Search for the cell housing the specified text and yield its [X, Y] center coordinate. 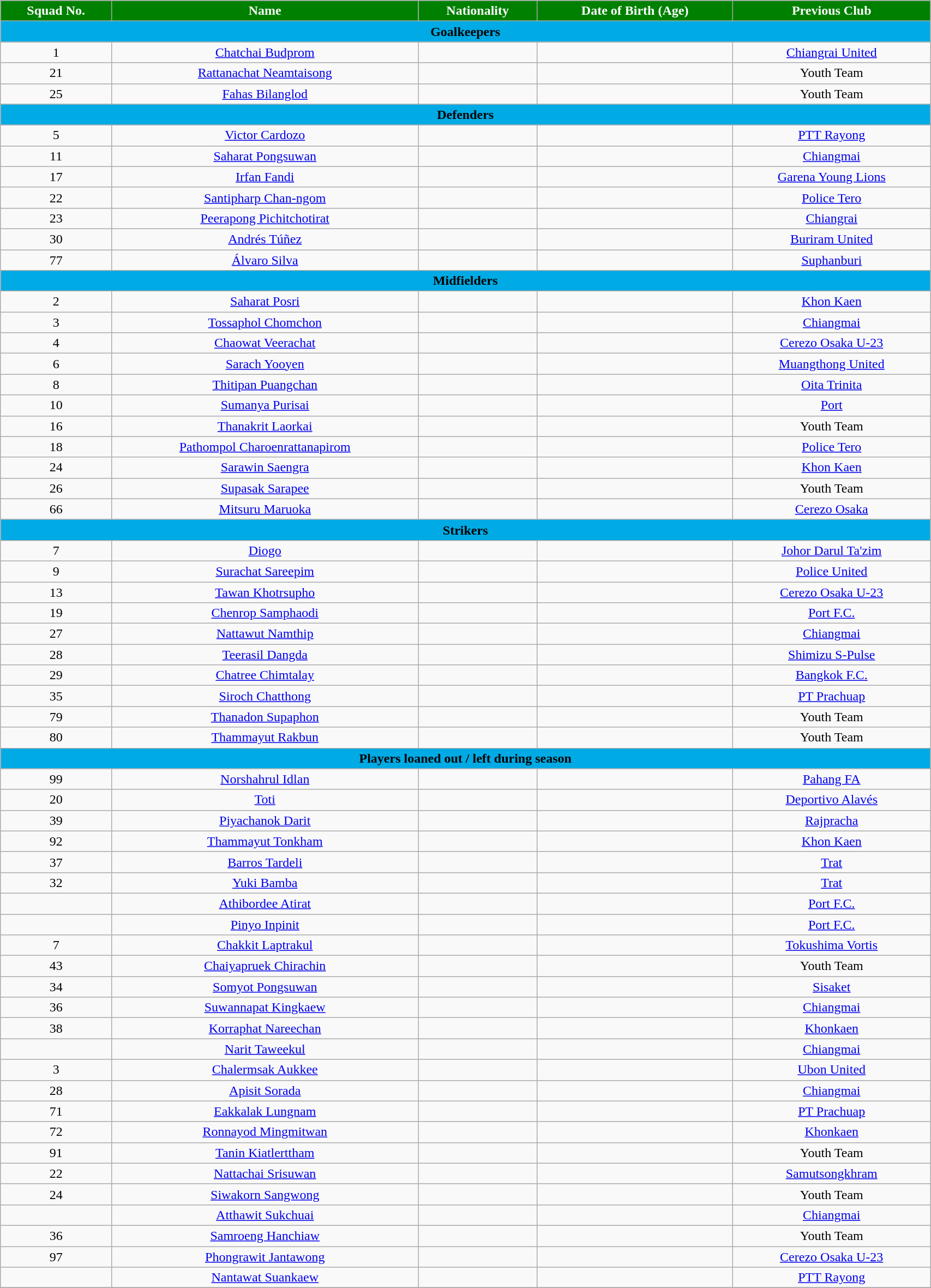
13 [56, 592]
Fahas Bilanglod [265, 94]
11 [56, 156]
Thitipan Puangchan [265, 385]
Thammayut Tonkham [265, 841]
20 [56, 800]
Siwakorn Sangwong [265, 1194]
Norshahrul Idlan [265, 779]
Buriram United [832, 239]
Nationality [478, 11]
26 [56, 488]
Athibordee Atirat [265, 903]
91 [56, 1153]
Victor Cardozo [265, 135]
21 [56, 73]
Sumanya Purisai [265, 405]
Narit Taweekul [265, 1049]
Suwannapat Kingkaew [265, 1008]
Samroeng Hanchiaw [265, 1236]
72 [56, 1132]
Yuki Bamba [265, 883]
Álvaro Silva [265, 260]
Garena Young Lions [832, 177]
Sisaket [832, 987]
Irfan Fandi [265, 177]
Chaiyapruek Chirachin [265, 966]
2 [56, 302]
Ronnayod Mingmitwan [265, 1132]
Suphanburi [832, 260]
Midfielders [466, 281]
Santipharp Chan-ngom [265, 197]
Peerapong Pichitchotirat [265, 218]
Oita Trinita [832, 385]
99 [56, 779]
92 [56, 841]
8 [56, 385]
Chiangrai [832, 218]
25 [56, 94]
80 [56, 738]
Saharat Posri [265, 302]
Tawan Khotrsupho [265, 592]
Pahang FA [832, 779]
Pinyo Inpinit [265, 925]
Atthawit Sukchuai [265, 1215]
9 [56, 571]
Chatree Chimtalay [265, 675]
1 [56, 52]
Players loaned out / left during season [466, 758]
Eakkalak Lungnam [265, 1111]
71 [56, 1111]
19 [56, 613]
Pathompol Charoenrattanapirom [265, 447]
Barros Tardeli [265, 862]
38 [56, 1028]
Police United [832, 571]
18 [56, 447]
Chaowat Veerachat [265, 343]
97 [56, 1256]
Rajpracha [832, 820]
Supasak Sarapee [265, 488]
4 [56, 343]
Andrés Túñez [265, 239]
Cerezo Osaka [832, 509]
32 [56, 883]
37 [56, 862]
Chalermsak Aukkee [265, 1070]
Port [832, 405]
Shimizu S-Pulse [832, 655]
Thanadon Supaphon [265, 717]
79 [56, 717]
Defenders [466, 115]
Teerasil Dangda [265, 655]
Mitsuru Maruoka [265, 509]
Tokushima Vortis [832, 945]
Tossaphol Chomchon [265, 322]
Diogo [265, 550]
Piyachanok Darit [265, 820]
Goalkeepers [466, 32]
Chakkit Laptrakul [265, 945]
Korraphat Nareechan [265, 1028]
Toti [265, 800]
Rattanachat Neamtaisong [265, 73]
Sarawin Saengra [265, 468]
10 [56, 405]
17 [56, 177]
Date of Birth (Age) [635, 11]
35 [56, 696]
Surachat Sareepim [265, 571]
66 [56, 509]
Saharat Pongsuwan [265, 156]
23 [56, 218]
39 [56, 820]
Phongrawit Jantawong [265, 1256]
43 [56, 966]
30 [56, 239]
Name [265, 11]
Thammayut Rakbun [265, 738]
Previous Club [832, 11]
Chiangrai United [832, 52]
Nattachai Srisuwan [265, 1173]
16 [56, 426]
5 [56, 135]
Deportivo Alavés [832, 800]
Bangkok F.C. [832, 675]
Siroch Chatthong [265, 696]
Samutsongkhram [832, 1173]
6 [56, 364]
Johor Darul Ta'zim [832, 550]
Nantawat Suankaew [265, 1278]
Ubon United [832, 1070]
29 [56, 675]
Thanakrit Laorkai [265, 426]
Apisit Sorada [265, 1091]
Squad No. [56, 11]
Chenrop Samphaodi [265, 613]
Strikers [466, 530]
Muangthong United [832, 364]
Tanin Kiatlerttham [265, 1153]
77 [56, 260]
Nattawut Namthip [265, 634]
34 [56, 987]
Sarach Yooyen [265, 364]
Chatchai Budprom [265, 52]
Somyot Pongsuwan [265, 987]
27 [56, 634]
